Return the (X, Y) coordinate for the center point of the cell that contains the specified text.  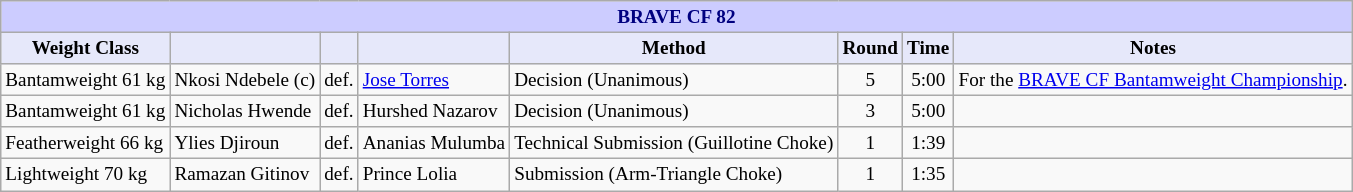
Nkosi Ndebele (c) (245, 80)
Weight Class (86, 48)
1:35 (928, 175)
Jose Torres (434, 80)
BRAVE CF 82 (676, 17)
Round (870, 48)
Ananias Mulumba (434, 143)
1:39 (928, 143)
Hurshed Nazarov (434, 111)
Time (928, 48)
Method (674, 48)
Notes (1153, 48)
Ramazan Gitinov (245, 175)
Prince Lolia (434, 175)
3 (870, 111)
Submission (Arm-Triangle Choke) (674, 175)
Featherweight 66 kg (86, 143)
Ylies Djiroun (245, 143)
Nicholas Hwende (245, 111)
Technical Submission (Guillotine Choke) (674, 143)
Lightweight 70 kg (86, 175)
5 (870, 80)
For the BRAVE CF Bantamweight Championship. (1153, 80)
